Scan for the cell matching the given text and deliver its [X, Y] coordinate at center. 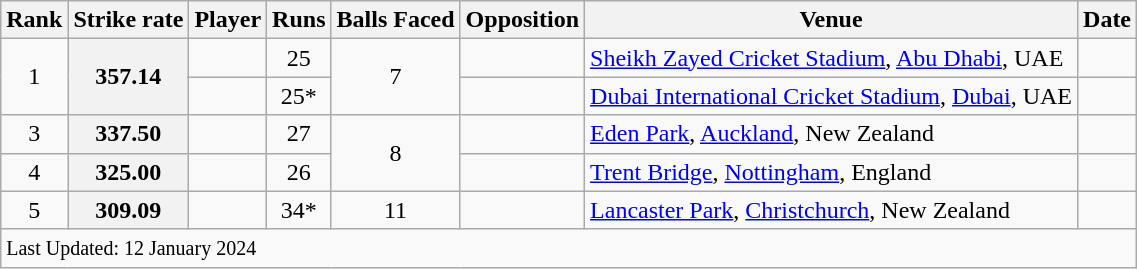
Runs [299, 20]
Balls Faced [396, 20]
Rank [34, 20]
27 [299, 134]
34* [299, 210]
1 [34, 77]
357.14 [128, 77]
Opposition [522, 20]
25 [299, 58]
Dubai International Cricket Stadium, Dubai, UAE [832, 96]
Eden Park, Auckland, New Zealand [832, 134]
4 [34, 172]
Venue [832, 20]
309.09 [128, 210]
Strike rate [128, 20]
25* [299, 96]
Trent Bridge, Nottingham, England [832, 172]
Sheikh Zayed Cricket Stadium, Abu Dhabi, UAE [832, 58]
Lancaster Park, Christchurch, New Zealand [832, 210]
Date [1108, 20]
Player [228, 20]
3 [34, 134]
Last Updated: 12 January 2024 [569, 248]
7 [396, 77]
11 [396, 210]
325.00 [128, 172]
8 [396, 153]
337.50 [128, 134]
5 [34, 210]
26 [299, 172]
